Provide the [X, Y] coordinate of the cell's center where the given text is located.  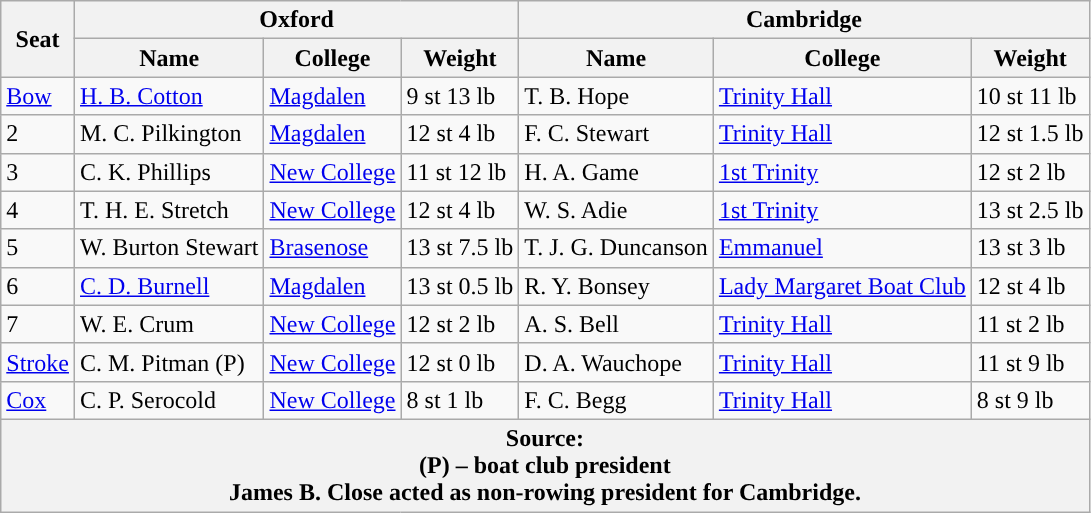
H. B. Cotton [168, 96]
11 st 2 lb [1030, 324]
Bow [38, 96]
C. P. Serocold [168, 400]
W. S. Adie [616, 210]
C. M. Pitman (P) [168, 362]
A. S. Bell [616, 324]
Emmanuel [842, 248]
T. B. Hope [616, 96]
T. J. G. Duncanson [616, 248]
13 st 3 lb [1030, 248]
12 st 0 lb [460, 362]
Cox [38, 400]
2 [38, 134]
T. H. E. Stretch [168, 210]
F. C. Begg [616, 400]
Source:(P) – boat club presidentJames B. Close acted as non-rowing president for Cambridge. [545, 465]
8 st 9 lb [1030, 400]
Stroke [38, 362]
W. E. Crum [168, 324]
F. C. Stewart [616, 134]
4 [38, 210]
9 st 13 lb [460, 96]
10 st 11 lb [1030, 96]
H. A. Game [616, 172]
Brasenose [332, 248]
3 [38, 172]
D. A. Wauchope [616, 362]
13 st 2.5 lb [1030, 210]
13 st 7.5 lb [460, 248]
12 st 1.5 lb [1030, 134]
5 [38, 248]
Lady Margaret Boat Club [842, 286]
M. C. Pilkington [168, 134]
11 st 9 lb [1030, 362]
7 [38, 324]
Cambridge [804, 20]
C. D. Burnell [168, 286]
R. Y. Bonsey [616, 286]
8 st 1 lb [460, 400]
6 [38, 286]
13 st 0.5 lb [460, 286]
Oxford [296, 20]
11 st 12 lb [460, 172]
Seat [38, 39]
C. K. Phillips [168, 172]
W. Burton Stewart [168, 248]
